Scan for the cell matching the given text and deliver its [x, y] coordinate at center. 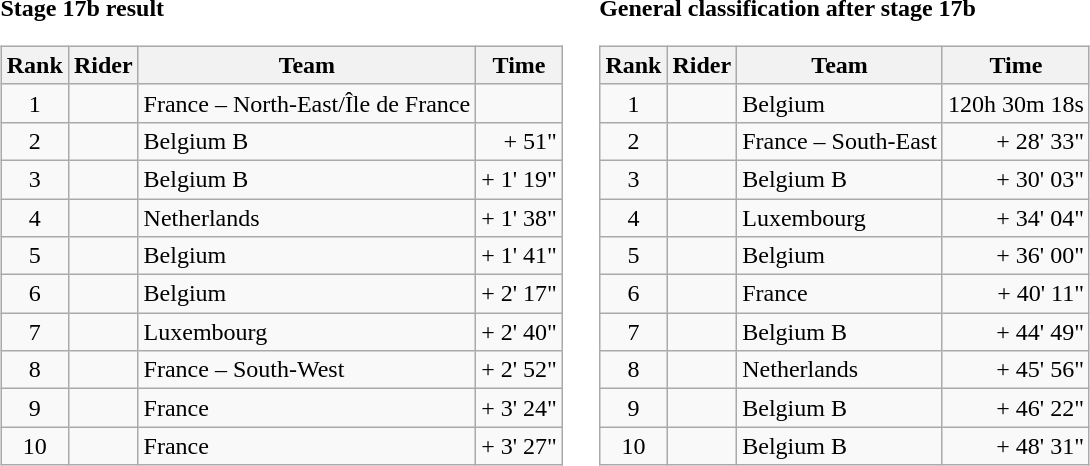
+ 2' 40" [520, 332]
+ 2' 52" [520, 370]
+ 36' 00" [1016, 256]
France – South-East [840, 141]
France – South-West [307, 370]
+ 45' 56" [1016, 370]
+ 44' 49" [1016, 332]
+ 1' 38" [520, 217]
+ 51" [520, 141]
+ 2' 17" [520, 294]
+ 34' 04" [1016, 217]
+ 48' 31" [1016, 446]
+ 3' 27" [520, 446]
+ 3' 24" [520, 408]
+ 30' 03" [1016, 179]
+ 1' 41" [520, 256]
+ 28' 33" [1016, 141]
+ 46' 22" [1016, 408]
+ 1' 19" [520, 179]
France – North-East/Île de France [307, 103]
120h 30m 18s [1016, 103]
+ 40' 11" [1016, 294]
